Identify which cell holds the provided text, then report its (X, Y) central coordinate. 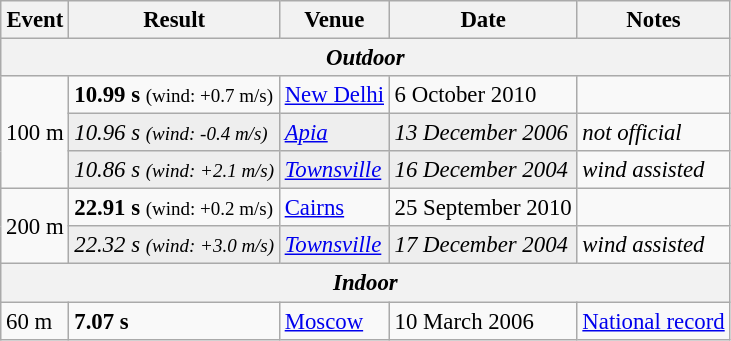
10.96 s (wind: -0.4 m/s) (174, 133)
10 March 2006 (483, 321)
60 m (35, 321)
6 October 2010 (483, 95)
Notes (654, 20)
not official (654, 133)
Outdoor (366, 58)
13 December 2006 (483, 133)
New Delhi (334, 95)
200 m (35, 226)
10.86 s (wind: +2.1 m/s) (174, 170)
Event (35, 20)
Moscow (334, 321)
25 September 2010 (483, 208)
16 December 2004 (483, 170)
Apia (334, 133)
Result (174, 20)
7.07 s (174, 321)
10.99 s (wind: +0.7 m/s) (174, 95)
Date (483, 20)
22.91 s (wind: +0.2 m/s) (174, 208)
17 December 2004 (483, 245)
22.32 s (wind: +3.0 m/s) (174, 245)
National record (654, 321)
Cairns (334, 208)
Indoor (366, 283)
Venue (334, 20)
100 m (35, 132)
